Determine the (X, Y) coordinate at the center of the cell enclosing the given text.  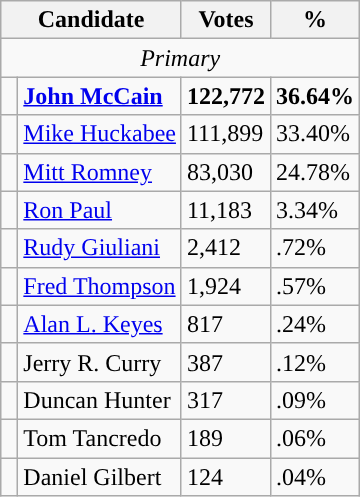
.09% (316, 400)
Primary (180, 58)
% (316, 20)
.06% (316, 438)
.24% (316, 324)
Fred Thompson (100, 286)
Mitt Romney (100, 172)
122,772 (226, 96)
Daniel Gilbert (100, 477)
189 (226, 438)
1,924 (226, 286)
2,412 (226, 248)
Votes (226, 20)
83,030 (226, 172)
817 (226, 324)
24.78% (316, 172)
317 (226, 400)
11,183 (226, 210)
Tom Tancredo (100, 438)
3.34% (316, 210)
33.40% (316, 134)
Alan L. Keyes (100, 324)
111,899 (226, 134)
.72% (316, 248)
Mike Huckabee (100, 134)
387 (226, 362)
36.64% (316, 96)
Candidate (92, 20)
Ron Paul (100, 210)
.57% (316, 286)
.04% (316, 477)
John McCain (100, 96)
124 (226, 477)
Rudy Giuliani (100, 248)
Jerry R. Curry (100, 362)
Duncan Hunter (100, 400)
.12% (316, 362)
